Scan for the cell matching the given text and deliver its (x, y) coordinate at center. 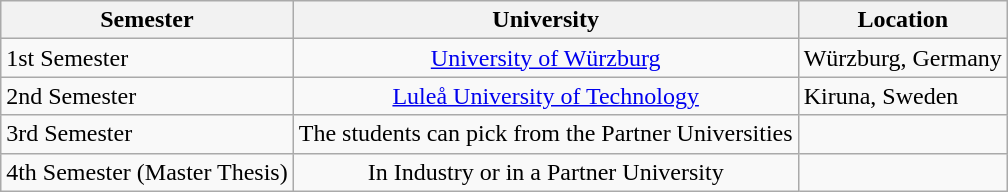
The students can pick from the Partner Universities (546, 134)
2nd Semester (148, 96)
Kiruna, Sweden (902, 96)
University (546, 20)
Location (902, 20)
In Industry or in a Partner University (546, 172)
University of Würzburg (546, 58)
1st Semester (148, 58)
4th Semester (Master Thesis) (148, 172)
Semester (148, 20)
Würzburg, Germany (902, 58)
Luleå University of Technology (546, 96)
3rd Semester (148, 134)
